Determine the (X, Y) coordinate at the center of the cell enclosing the given text.  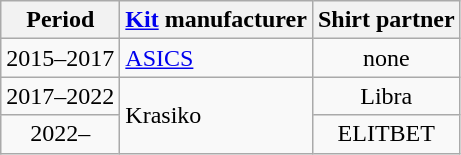
Krasiko (216, 115)
Shirt partner (386, 20)
ELITBET (386, 134)
2022– (60, 134)
Period (60, 20)
2017–2022 (60, 96)
Kit manufacturer (216, 20)
2015–2017 (60, 58)
Libra (386, 96)
none (386, 58)
ASICS (216, 58)
